For the text-containing cell, return its midpoint in (X, Y) coordinate format. 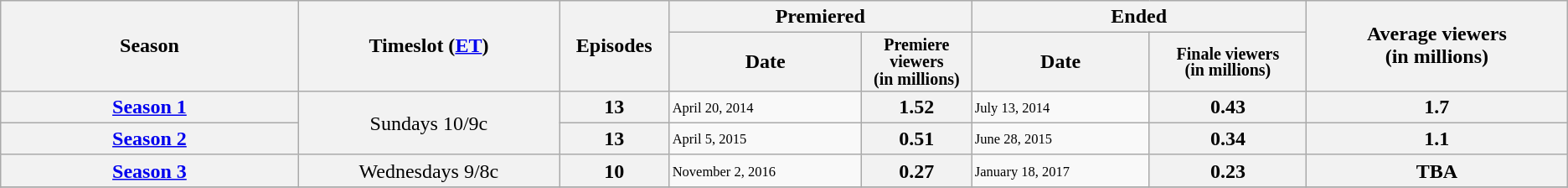
Wednesdays 9/8c (429, 170)
TBA (1436, 170)
0.27 (916, 170)
1.1 (1436, 138)
Ended (1139, 17)
0.43 (1228, 107)
Timeslot (ET) (429, 46)
1.52 (916, 107)
Season 1 (149, 107)
Finale viewers(in millions) (1228, 62)
1.7 (1436, 107)
June 28, 2015 (1060, 138)
10 (615, 170)
Premiere viewers(in millions) (916, 62)
0.23 (1228, 170)
Sundays 10/9c (429, 123)
April 5, 2015 (766, 138)
0.34 (1228, 138)
April 20, 2014 (766, 107)
November 2, 2016 (766, 170)
0.51 (916, 138)
Episodes (615, 46)
Season 2 (149, 138)
Season 3 (149, 170)
January 18, 2017 (1060, 170)
Premiered (821, 17)
July 13, 2014 (1060, 107)
Average viewers(in millions) (1436, 46)
Season (149, 46)
